For the text-containing cell, return its midpoint in [x, y] coordinate format. 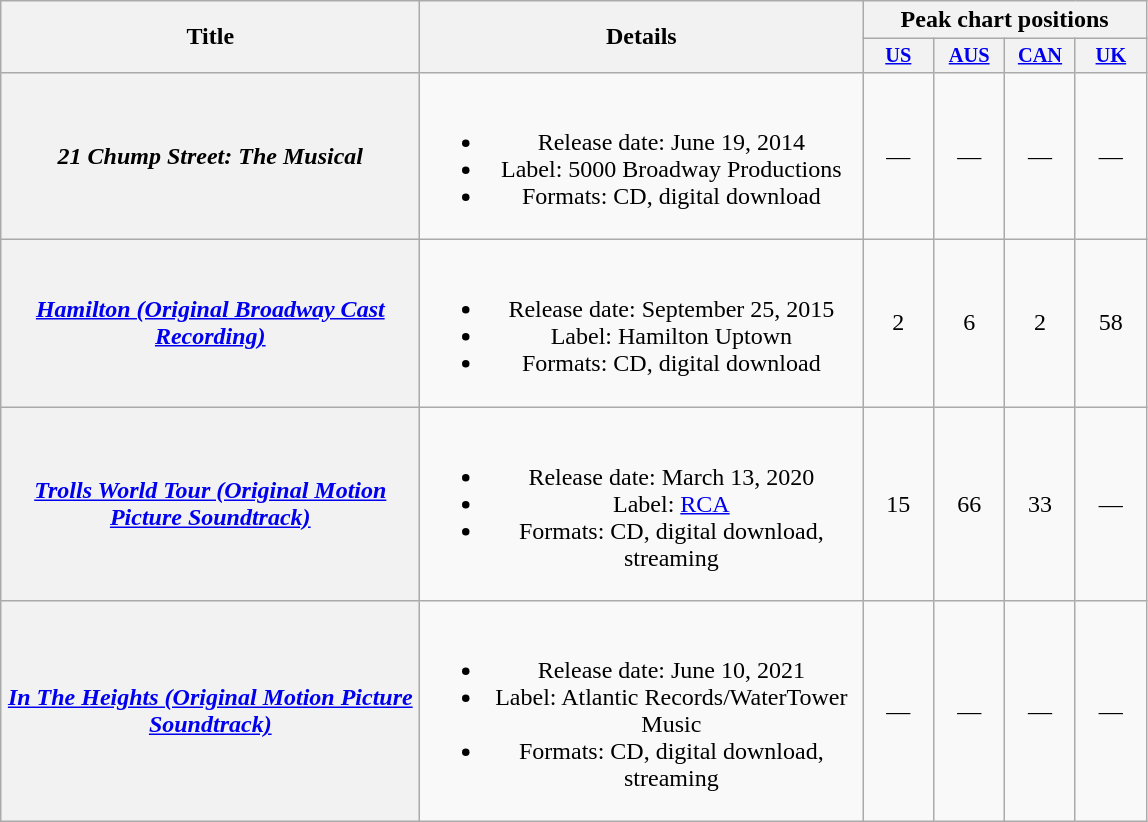
15 [898, 504]
UK [1110, 56]
58 [1110, 324]
33 [1040, 504]
Title [210, 37]
21 Chump Street: The Musical [210, 156]
In The Heights (Original Motion Picture Soundtrack) [210, 712]
Trolls World Tour (Original Motion Picture Soundtrack) [210, 504]
6 [970, 324]
Hamilton (Original Broadway Cast Recording) [210, 324]
Release date: June 19, 2014Label: 5000 Broadway ProductionsFormats: CD, digital download [642, 156]
AUS [970, 56]
Release date: September 25, 2015Label: Hamilton UptownFormats: CD, digital download [642, 324]
Peak chart positions [1004, 20]
US [898, 56]
CAN [1040, 56]
Release date: March 13, 2020Label: RCAFormats: CD, digital download, streaming [642, 504]
66 [970, 504]
Details [642, 37]
Release date: June 10, 2021Label: Atlantic Records/WaterTower MusicFormats: CD, digital download, streaming [642, 712]
